Return the [X, Y] coordinate for the center point of the cell that contains the specified text.  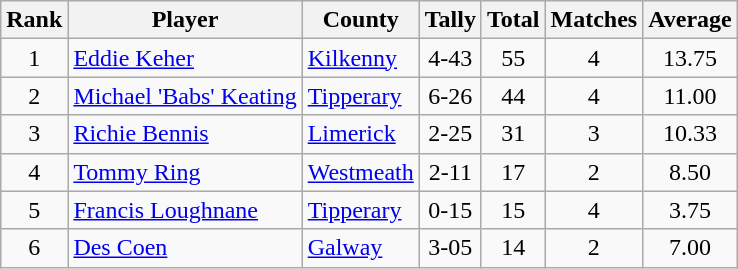
7.00 [690, 248]
Matches [594, 20]
Rank [34, 20]
3.75 [690, 210]
55 [513, 58]
17 [513, 172]
4-43 [450, 58]
2-25 [450, 134]
County [360, 20]
6 [34, 248]
Michael 'Babs' Keating [185, 96]
Limerick [360, 134]
Francis Loughnane [185, 210]
1 [34, 58]
Westmeath [360, 172]
10.33 [690, 134]
Richie Bennis [185, 134]
15 [513, 210]
31 [513, 134]
Eddie Keher [185, 58]
5 [34, 210]
44 [513, 96]
Tommy Ring [185, 172]
Player [185, 20]
Galway [360, 248]
0-15 [450, 210]
Kilkenny [360, 58]
Des Coen [185, 248]
3-05 [450, 248]
8.50 [690, 172]
Tally [450, 20]
Average [690, 20]
14 [513, 248]
6-26 [450, 96]
11.00 [690, 96]
Total [513, 20]
2-11 [450, 172]
13.75 [690, 58]
